Find where the given text appears and provide that cell's center as (x, y) coordinate. 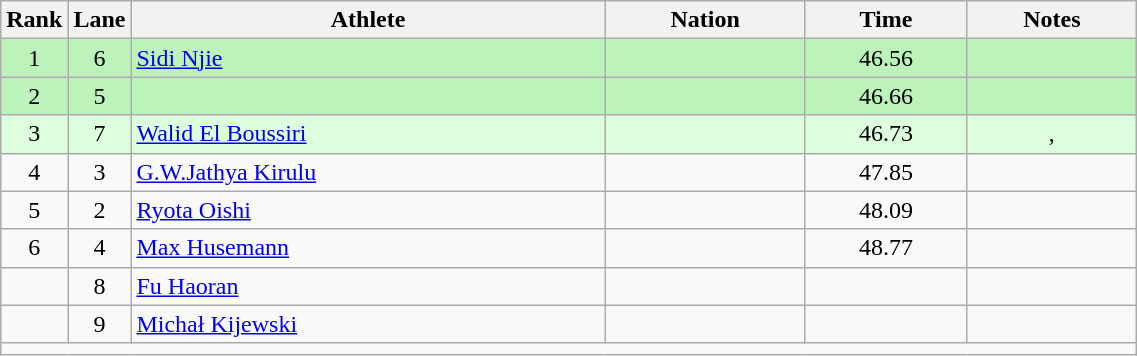
48.09 (886, 210)
8 (100, 286)
G.W.Jathya Kirulu (368, 172)
Ryota Oishi (368, 210)
46.73 (886, 134)
Notes (1052, 20)
48.77 (886, 248)
Walid El Boussiri (368, 134)
46.66 (886, 96)
Max Husemann (368, 248)
Fu Haoran (368, 286)
Time (886, 20)
Nation (705, 20)
, (1052, 134)
46.56 (886, 58)
9 (100, 324)
7 (100, 134)
47.85 (886, 172)
Rank (34, 20)
Lane (100, 20)
Michał Kijewski (368, 324)
Athlete (368, 20)
Sidi Njie (368, 58)
1 (34, 58)
